Return [x, y] of the center of cell containing provided text 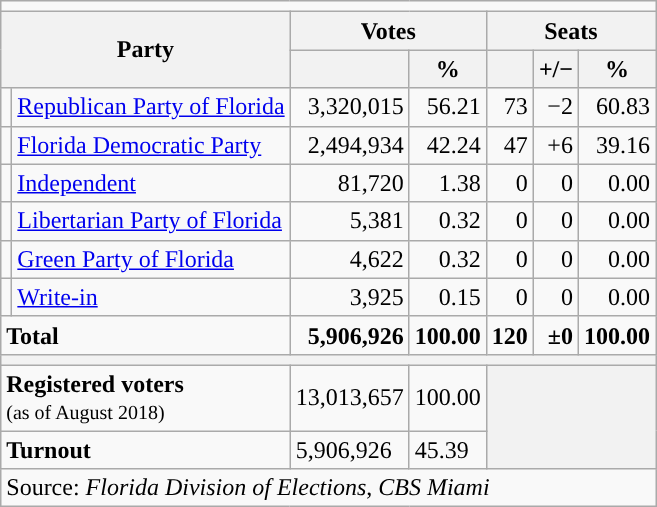
81,720 [350, 183]
Florida Democratic Party [151, 145]
3,925 [350, 297]
45.39 [448, 449]
60.83 [616, 107]
Independent [151, 183]
+6 [556, 145]
+/− [556, 69]
Republican Party of Florida [151, 107]
Source: Florida Division of Elections, CBS Miami [328, 488]
1.38 [448, 183]
−2 [556, 107]
Party [146, 50]
39.16 [616, 145]
42.24 [448, 145]
Seats [570, 31]
3,320,015 [350, 107]
Votes [388, 31]
5,381 [350, 221]
73 [510, 107]
Write-in [151, 297]
±0 [556, 335]
56.21 [448, 107]
13,013,657 [350, 398]
0.15 [448, 297]
Libertarian Party of Florida [151, 221]
2,494,934 [350, 145]
Turnout [146, 449]
Total [146, 335]
120 [510, 335]
Green Party of Florida [151, 259]
47 [510, 145]
4,622 [350, 259]
Registered voters(as of August 2018) [146, 398]
